Determine the [X, Y] coordinate at the center of the cell enclosing the given text.  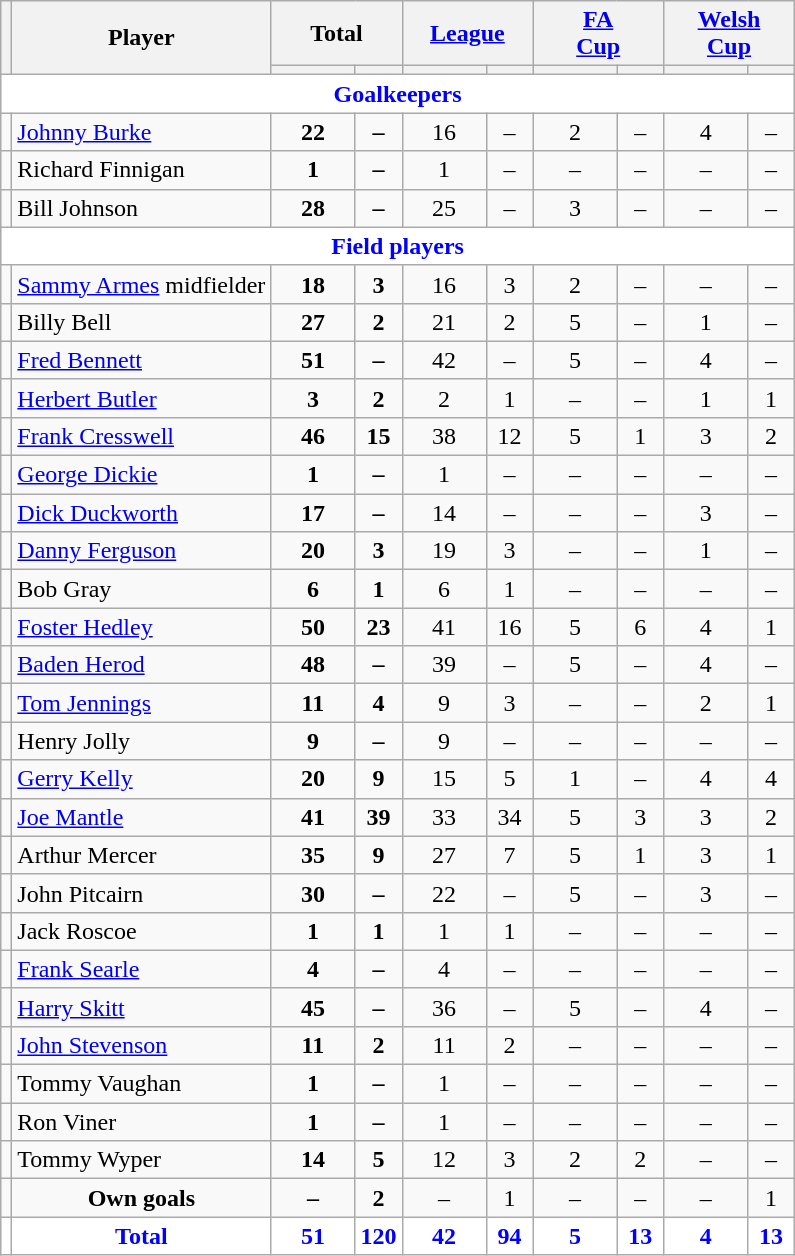
48 [313, 665]
Sammy Armes midfielder [142, 284]
25 [444, 208]
Tom Jennings [142, 703]
Dick Duckworth [142, 513]
18 [313, 284]
19 [444, 551]
30 [313, 893]
Danny Ferguson [142, 551]
Frank Searle [142, 969]
Fred Bennett [142, 360]
7 [510, 855]
George Dickie [142, 475]
45 [313, 1007]
John Stevenson [142, 1046]
94 [510, 1236]
Harry Skitt [142, 1007]
FACup [598, 34]
Foster Hedley [142, 627]
Tommy Vaughan [142, 1084]
34 [510, 817]
Player [142, 38]
Tommy Wyper [142, 1160]
38 [444, 437]
17 [313, 513]
35 [313, 855]
Joe Mantle [142, 817]
23 [378, 627]
46 [313, 437]
League [468, 34]
Baden Herod [142, 665]
Jack Roscoe [142, 931]
Arthur Mercer [142, 855]
Own goals [142, 1198]
28 [313, 208]
Johnny Burke [142, 132]
Herbert Butler [142, 398]
WelshCup [730, 34]
50 [313, 627]
21 [444, 322]
120 [378, 1236]
Bob Gray [142, 589]
Gerry Kelly [142, 779]
Goalkeepers [398, 94]
Ron Viner [142, 1122]
33 [444, 817]
Henry Jolly [142, 741]
Bill Johnson [142, 208]
Field players [398, 246]
36 [444, 1007]
Richard Finnigan [142, 170]
Frank Cresswell [142, 437]
John Pitcairn [142, 893]
Billy Bell [142, 322]
